From the cell containing the given text, extract its center point as [X, Y] coordinate. 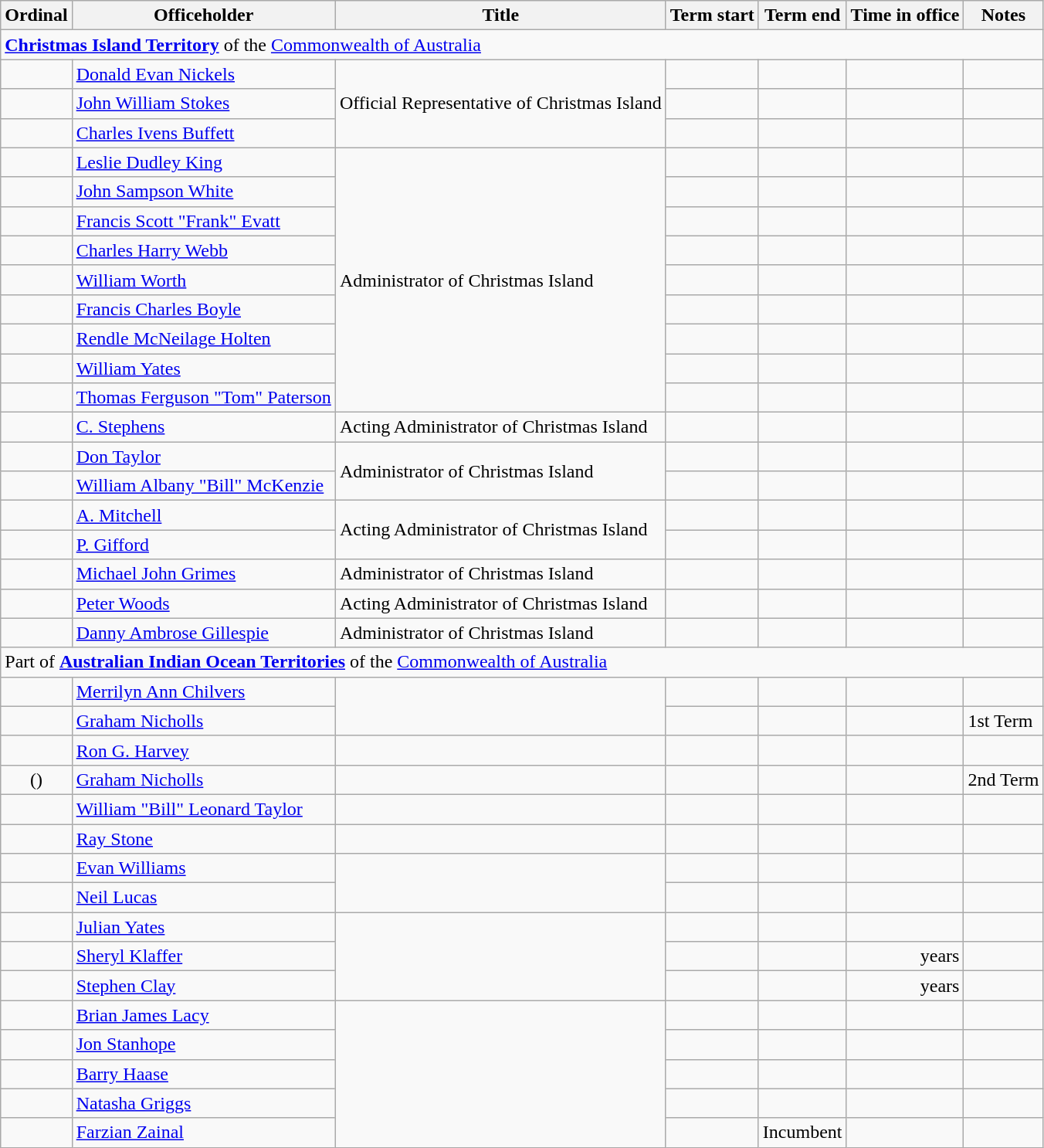
Incumbent [802, 1133]
Leslie Dudley King [204, 162]
Ray Stone [204, 838]
Francis Scott "Frank" Evatt [204, 221]
() [36, 779]
2nd Term [1004, 779]
Rendle McNeilage Holten [204, 338]
1st Term [1004, 721]
Stephen Clay [204, 986]
William Albany "Bill" McKenzie [204, 486]
Neil Lucas [204, 898]
A. Mitchell [204, 515]
William Yates [204, 369]
Ordinal [36, 15]
Charles Harry Webb [204, 250]
Julian Yates [204, 927]
Title [500, 15]
Term start [712, 15]
Official Representative of Christmas Island [500, 104]
Don Taylor [204, 457]
Natasha Griggs [204, 1103]
Christmas Island Territory of the Commonwealth of Australia [522, 45]
Merrilyn Ann Chilvers [204, 691]
William "Bill" Leonard Taylor [204, 809]
P. Gifford [204, 545]
William Worth [204, 280]
C. Stephens [204, 427]
Farzian Zainal [204, 1133]
Francis Charles Boyle [204, 309]
Term end [802, 15]
Evan Williams [204, 868]
Officeholder [204, 15]
John William Stokes [204, 104]
Michael John Grimes [204, 574]
Danny Ambrose Gillespie [204, 633]
Sheryl Klaffer [204, 956]
John Sampson White [204, 192]
Jon Stanhope [204, 1044]
Ron G. Harvey [204, 750]
Part of Australian Indian Ocean Territories of the Commonwealth of Australia [522, 662]
Barry Haase [204, 1074]
Brian James Lacy [204, 1015]
Charles Ivens Buffett [204, 133]
Time in office [905, 15]
Thomas Ferguson "Tom" Paterson [204, 398]
Peter Woods [204, 603]
Donald Evan Nickels [204, 74]
Notes [1004, 15]
